Pinpoint the cell where the given text exists, returning its (x, y) midpoint coordinate. 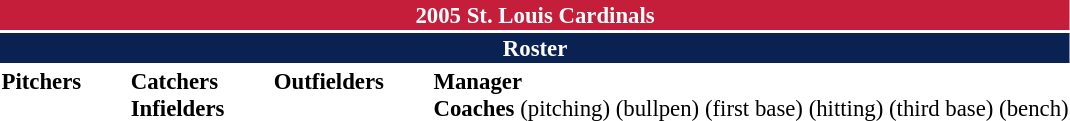
Roster (535, 48)
2005 St. Louis Cardinals (535, 15)
